Locate the cell with the specified text and output its (X, Y) center coordinate. 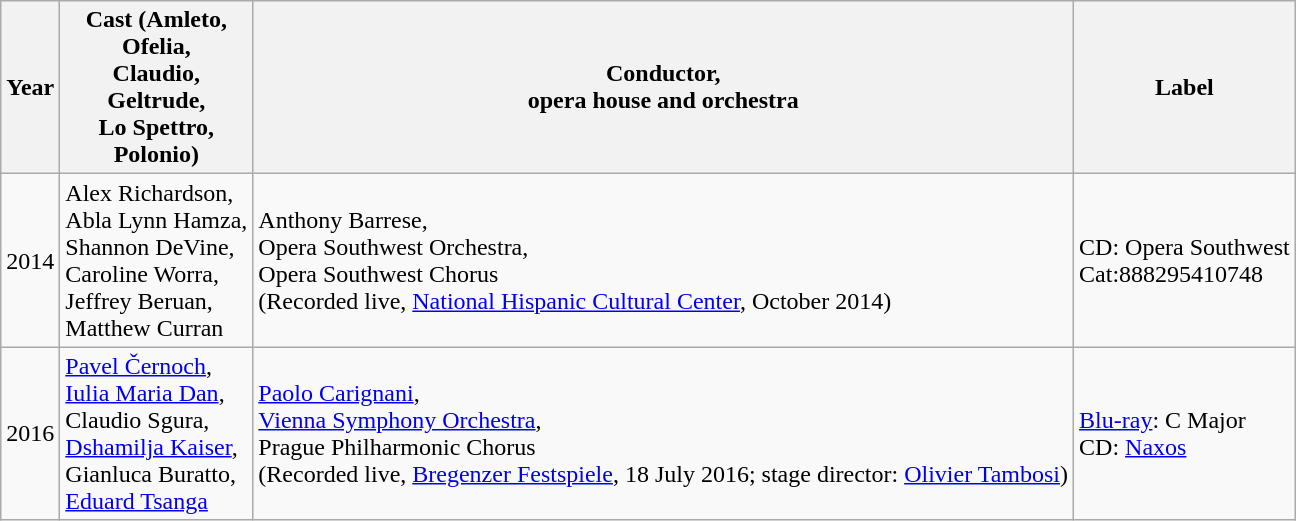
Pavel Černoch,Iulia Maria Dan,Claudio Sgura,Dshamilja Kaiser,Gianluca Buratto,Eduard Tsanga (156, 434)
Blu-ray: C MajorCD: Naxos (1185, 434)
Year (30, 88)
CD: Opera SouthwestCat:888295410748 (1185, 260)
Cast (Amleto,Ofelia,Claudio,Geltrude,Lo Spettro,Polonio) (156, 88)
Label (1185, 88)
2016 (30, 434)
Conductor,opera house and orchestra (664, 88)
2014 (30, 260)
Anthony Barrese,Opera Southwest Orchestra,Opera Southwest Chorus(Recorded live, National Hispanic Cultural Center, October 2014) (664, 260)
Alex Richardson,Abla Lynn Hamza,Shannon DeVine,Caroline Worra,Jeffrey Beruan,Matthew Curran (156, 260)
